Scan for the cell matching the given text and deliver its [X, Y] coordinate at center. 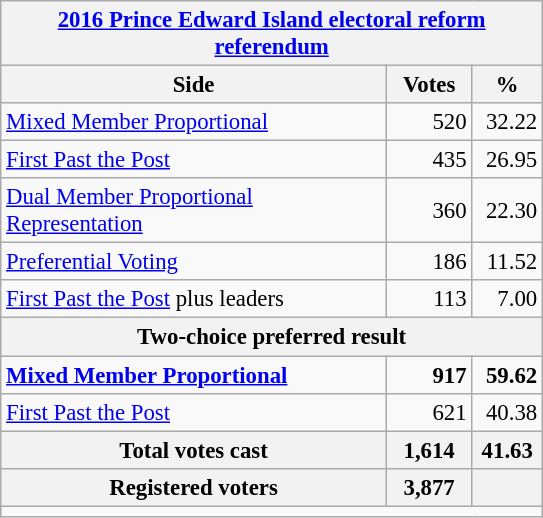
360 [429, 210]
59.62 [508, 375]
7.00 [508, 299]
22.30 [508, 210]
Registered voters [194, 487]
435 [429, 160]
520 [429, 122]
1,614 [429, 450]
Side [194, 85]
Preferential Voting [194, 262]
32.22 [508, 122]
40.38 [508, 412]
% [508, 85]
11.52 [508, 262]
26.95 [508, 160]
113 [429, 299]
3,877 [429, 487]
186 [429, 262]
Total votes cast [194, 450]
917 [429, 375]
621 [429, 412]
41.63 [508, 450]
2016 Prince Edward Island electoral reform referendum [272, 34]
First Past the Post plus leaders [194, 299]
Votes [429, 85]
Dual Member Proportional Representation [194, 210]
Two-choice preferred result [272, 337]
